Pinpoint the cell where the given text exists, returning its [X, Y] midpoint coordinate. 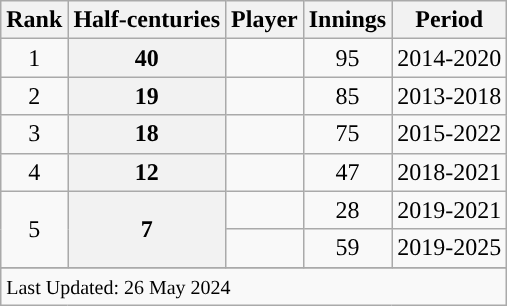
7 [147, 229]
2 [34, 96]
2018-2021 [450, 172]
Half-centuries [147, 20]
5 [34, 229]
2015-2022 [450, 134]
Period [450, 20]
19 [147, 96]
Innings [347, 20]
75 [347, 134]
18 [147, 134]
Last Updated: 26 May 2024 [254, 286]
95 [347, 58]
1 [34, 58]
2013-2018 [450, 96]
47 [347, 172]
2019-2021 [450, 210]
Rank [34, 20]
Player [265, 20]
2014-2020 [450, 58]
4 [34, 172]
40 [147, 58]
85 [347, 96]
3 [34, 134]
28 [347, 210]
2019-2025 [450, 248]
12 [147, 172]
59 [347, 248]
